Output the (X, Y) coordinate of the center of the cell containing the given text.  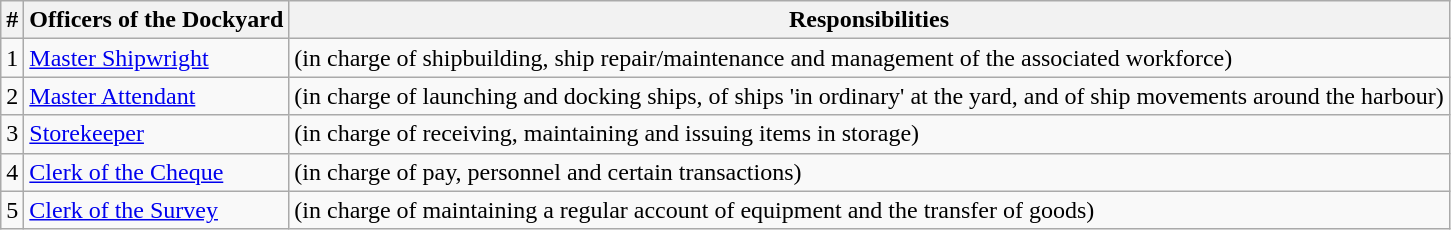
(in charge of launching and docking ships, of ships 'in ordinary' at the yard, and of ship movements around the harbour) (869, 96)
(in charge of shipbuilding, ship repair/maintenance and management of the associated workforce) (869, 58)
(in charge of pay, personnel and certain transactions) (869, 172)
3 (12, 134)
(in charge of receiving, maintaining and issuing items in storage) (869, 134)
Master Attendant (156, 96)
# (12, 20)
Responsibilities (869, 20)
1 (12, 58)
5 (12, 210)
Master Shipwright (156, 58)
Storekeeper (156, 134)
4 (12, 172)
Officers of the Dockyard (156, 20)
2 (12, 96)
Clerk of the Cheque (156, 172)
(in charge of maintaining a regular account of equipment and the transfer of goods) (869, 210)
Clerk of the Survey (156, 210)
